Provide the (X, Y) coordinate of the cell's center where the given text is located.  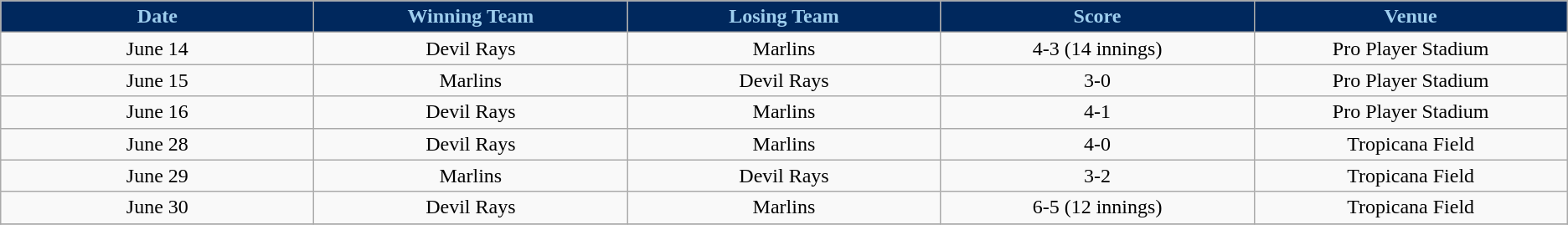
Winning Team (471, 17)
June 14 (157, 49)
4-0 (1097, 144)
3-0 (1097, 80)
June 30 (157, 207)
Venue (1411, 17)
4-1 (1097, 112)
Losing Team (784, 17)
June 28 (157, 144)
June 16 (157, 112)
June 15 (157, 80)
3-2 (1097, 176)
6-5 (12 innings) (1097, 207)
June 29 (157, 176)
Date (157, 17)
Score (1097, 17)
4-3 (14 innings) (1097, 49)
